Extract the (X, Y) coordinate from the center of the cell holding the provided text.  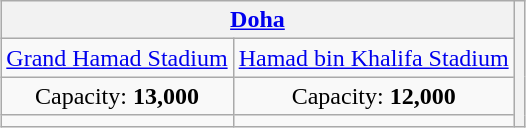
Grand Hamad Stadium (117, 58)
Capacity: 13,000 (117, 96)
Capacity: 12,000 (374, 96)
Doha (258, 20)
Hamad bin Khalifa Stadium (374, 58)
